Find where the given text appears and provide that cell's center as [x, y] coordinate. 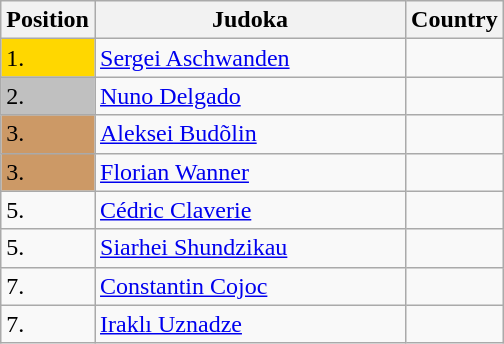
Country [455, 20]
2. [48, 96]
1. [48, 58]
Siarhei Shundzikau [250, 248]
Nuno Delgado [250, 96]
Sergei Aschwanden [250, 58]
Aleksei Budõlin [250, 134]
Position [48, 20]
Judoka [250, 20]
Constantin Cojoc [250, 286]
Cédric Claverie [250, 210]
Florian Wanner [250, 172]
Iraklı Uznadze [250, 324]
